Return the [X, Y] coordinate for the center point of the cell that contains the specified text.  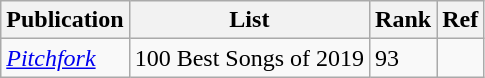
Ref [460, 20]
Publication [65, 20]
Rank [404, 20]
100 Best Songs of 2019 [249, 58]
List [249, 20]
93 [404, 58]
Pitchfork [65, 58]
